Scan for the cell matching the given text and deliver its [x, y] coordinate at center. 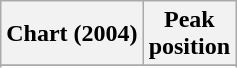
Peakposition [189, 34]
Chart (2004) [72, 34]
